Return (x, y) of the center of cell containing provided text 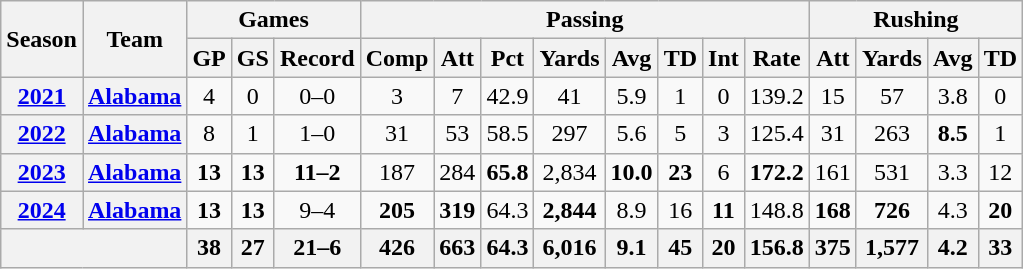
Season (42, 39)
2023 (42, 172)
263 (892, 134)
15 (832, 96)
23 (680, 172)
205 (397, 210)
10.0 (632, 172)
11–2 (317, 172)
57 (892, 96)
187 (397, 172)
3.3 (952, 172)
297 (570, 134)
38 (209, 248)
2,834 (570, 172)
16 (680, 210)
Pct (508, 58)
6 (724, 172)
GP (209, 58)
21–6 (317, 248)
531 (892, 172)
Comp (397, 58)
27 (252, 248)
Rushing (916, 20)
GS (252, 58)
726 (892, 210)
Rate (776, 58)
8.5 (952, 134)
125.4 (776, 134)
2,844 (570, 210)
53 (458, 134)
426 (397, 248)
319 (458, 210)
2024 (42, 210)
7 (458, 96)
12 (1000, 172)
65.8 (508, 172)
2021 (42, 96)
1,577 (892, 248)
4.2 (952, 248)
58.5 (508, 134)
284 (458, 172)
663 (458, 248)
172.2 (776, 172)
139.2 (776, 96)
375 (832, 248)
168 (832, 210)
9.1 (632, 248)
9–4 (317, 210)
4.3 (952, 210)
1–0 (317, 134)
41 (570, 96)
33 (1000, 248)
42.9 (508, 96)
Games (274, 20)
45 (680, 248)
156.8 (776, 248)
148.8 (776, 210)
5.9 (632, 96)
8 (209, 134)
161 (832, 172)
Team (134, 39)
Record (317, 58)
5 (680, 134)
11 (724, 210)
Int (724, 58)
8.9 (632, 210)
2022 (42, 134)
6,016 (570, 248)
Passing (584, 20)
4 (209, 96)
5.6 (632, 134)
3.8 (952, 96)
0–0 (317, 96)
